Capture the cell that displays the provided text and extract its [x, y] central coordinate. 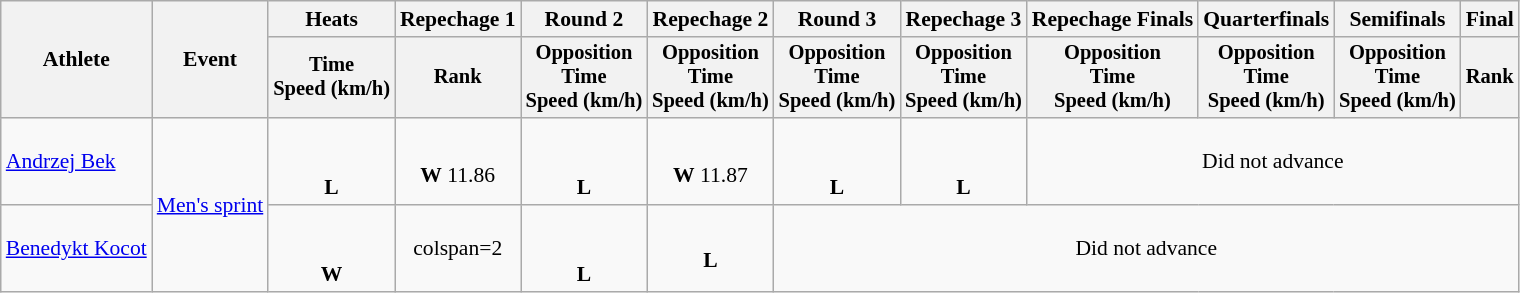
TimeSpeed (km/h) [332, 78]
Athlete [76, 60]
Final [1490, 19]
Benedykt Kocot [76, 248]
Quarterfinals [1266, 19]
Round 2 [584, 19]
colspan=2 [458, 248]
W 11.86 [458, 162]
W [332, 248]
Heats [332, 19]
Round 3 [838, 19]
Men's sprint [210, 204]
Repechage Finals [1112, 19]
Semifinals [1398, 19]
Andrzej Bek [76, 162]
Repechage 2 [710, 19]
Event [210, 60]
W 11.87 [710, 162]
Repechage 1 [458, 19]
Repechage 3 [964, 19]
